Output the [X, Y] coordinate of the center of the cell containing the given text.  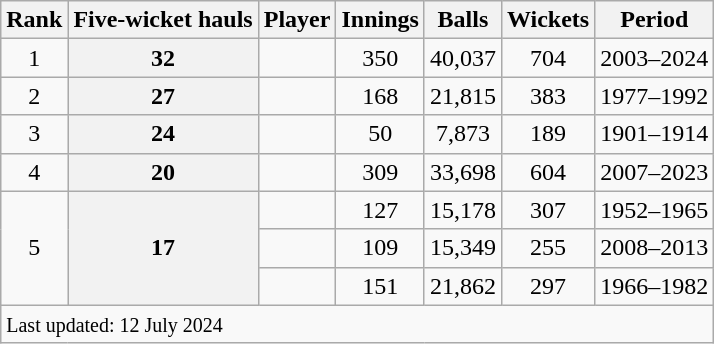
255 [548, 248]
4 [34, 172]
1901–1914 [654, 134]
350 [380, 58]
5 [34, 248]
Period [654, 20]
2008–2013 [654, 248]
21,862 [462, 286]
Rank [34, 20]
2007–2023 [654, 172]
Innings [380, 20]
Balls [462, 20]
1952–1965 [654, 210]
7,873 [462, 134]
15,178 [462, 210]
2003–2024 [654, 58]
32 [163, 58]
24 [163, 134]
189 [548, 134]
383 [548, 96]
3 [34, 134]
307 [548, 210]
109 [380, 248]
21,815 [462, 96]
309 [380, 172]
151 [380, 286]
17 [163, 248]
Player [297, 20]
15,349 [462, 248]
1977–1992 [654, 96]
2 [34, 96]
40,037 [462, 58]
50 [380, 134]
1966–1982 [654, 286]
27 [163, 96]
704 [548, 58]
168 [380, 96]
33,698 [462, 172]
20 [163, 172]
Wickets [548, 20]
127 [380, 210]
Five-wicket hauls [163, 20]
297 [548, 286]
1 [34, 58]
Last updated: 12 July 2024 [358, 324]
604 [548, 172]
